Provide the (X, Y) coordinate of the cell's center where the given text is located.  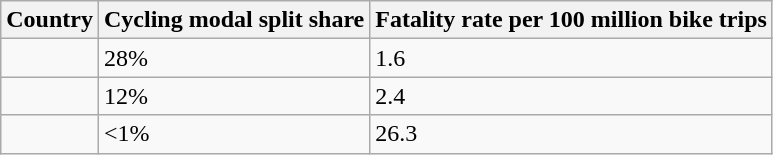
28% (234, 58)
12% (234, 96)
Country (50, 20)
26.3 (572, 134)
<1% (234, 134)
Fatality rate per 100 million bike trips (572, 20)
1.6 (572, 58)
Cycling modal split share (234, 20)
2.4 (572, 96)
